Locate the cell with the specified text and output its [X, Y] center coordinate. 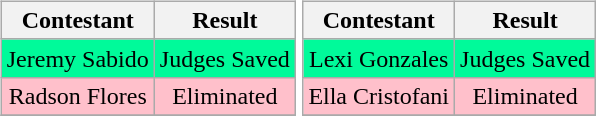
Radson Flores [78, 96]
Ella Cristofani [379, 96]
Lexi Gonzales [379, 58]
Jeremy Sabido [78, 58]
